For the text-containing cell, return its midpoint in [x, y] coordinate format. 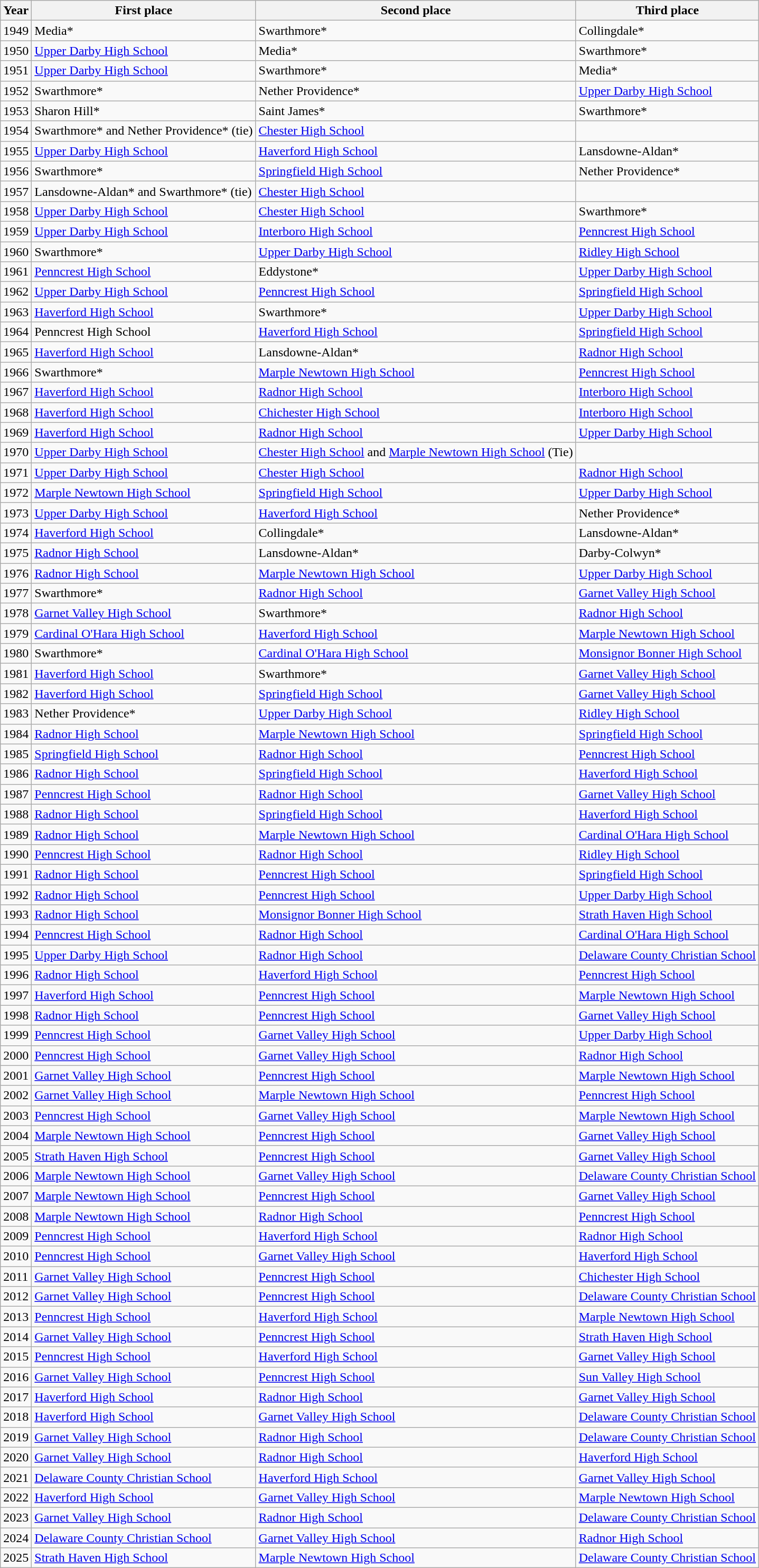
1951 [16, 71]
Eddystone* [416, 272]
2014 [16, 1337]
1975 [16, 553]
2010 [16, 1257]
1982 [16, 694]
1952 [16, 91]
1950 [16, 51]
First place [144, 11]
2005 [16, 1156]
1959 [16, 231]
2019 [16, 1437]
1996 [16, 975]
2003 [16, 1116]
2008 [16, 1216]
1999 [16, 1035]
1961 [16, 272]
1962 [16, 292]
2023 [16, 1517]
1981 [16, 674]
1990 [16, 854]
2001 [16, 1075]
Second place [416, 11]
1978 [16, 613]
1953 [16, 111]
Darby-Colwyn* [667, 553]
1971 [16, 473]
1991 [16, 874]
Sun Valley High School [667, 1377]
1980 [16, 654]
1989 [16, 834]
1970 [16, 452]
1966 [16, 372]
Swarthmore* and Nether Providence* (tie) [144, 131]
Chester High School and Marple Newtown High School (Tie) [416, 452]
Sharon Hill* [144, 111]
2013 [16, 1317]
2011 [16, 1277]
1969 [16, 432]
Year [16, 11]
2006 [16, 1176]
1957 [16, 191]
2000 [16, 1055]
1973 [16, 513]
1979 [16, 634]
2012 [16, 1297]
1995 [16, 955]
2016 [16, 1377]
1992 [16, 895]
2007 [16, 1196]
1994 [16, 935]
1949 [16, 31]
1987 [16, 794]
1984 [16, 734]
1983 [16, 714]
Lansdowne-Aldan* and Swarthmore* (tie) [144, 191]
2025 [16, 1558]
1988 [16, 814]
2022 [16, 1497]
2017 [16, 1397]
2002 [16, 1095]
1965 [16, 352]
1998 [16, 1015]
2009 [16, 1236]
2018 [16, 1417]
Saint James* [416, 111]
1954 [16, 131]
1997 [16, 995]
1958 [16, 211]
Third place [667, 11]
1967 [16, 392]
1963 [16, 312]
2024 [16, 1538]
1955 [16, 151]
1976 [16, 573]
1993 [16, 915]
2021 [16, 1477]
1977 [16, 593]
2015 [16, 1357]
1974 [16, 533]
1986 [16, 774]
2020 [16, 1457]
1968 [16, 412]
1960 [16, 252]
1972 [16, 493]
2004 [16, 1136]
1964 [16, 332]
1956 [16, 171]
1985 [16, 754]
